Extract the (x, y) coordinate from the center of the cell holding the provided text.  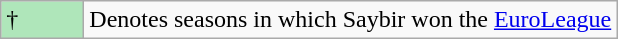
Denotes seasons in which Saybir won the EuroLeague (350, 20)
† (42, 20)
